Capture the cell that displays the provided text and extract its (X, Y) central coordinate. 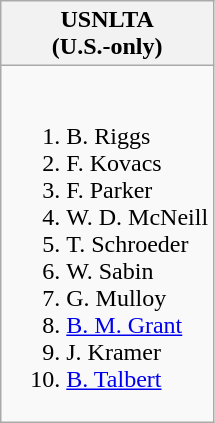
USNLTA(U.S.-only) (108, 34)
B. Riggs F. Kovacs F. Parker W. D. McNeill T. Schroeder W. Sabin G. Mulloy B. M. Grant J. Kramer B. Talbert (108, 244)
